Output the [X, Y] coordinate of the center of the cell containing the given text.  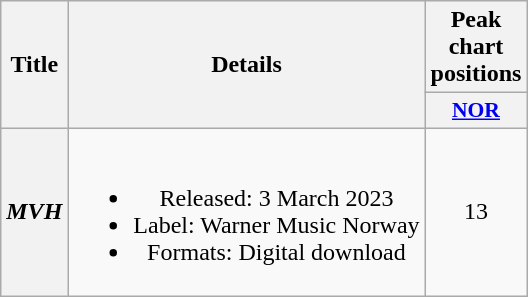
NOR [476, 111]
Peak chart positions [476, 47]
Released: 3 March 2023Label: Warner Music NorwayFormats: Digital download [246, 212]
Title [34, 65]
MVH [34, 212]
Details [246, 65]
13 [476, 212]
